Extract the [x, y] coordinate from the center of the cell holding the provided text.  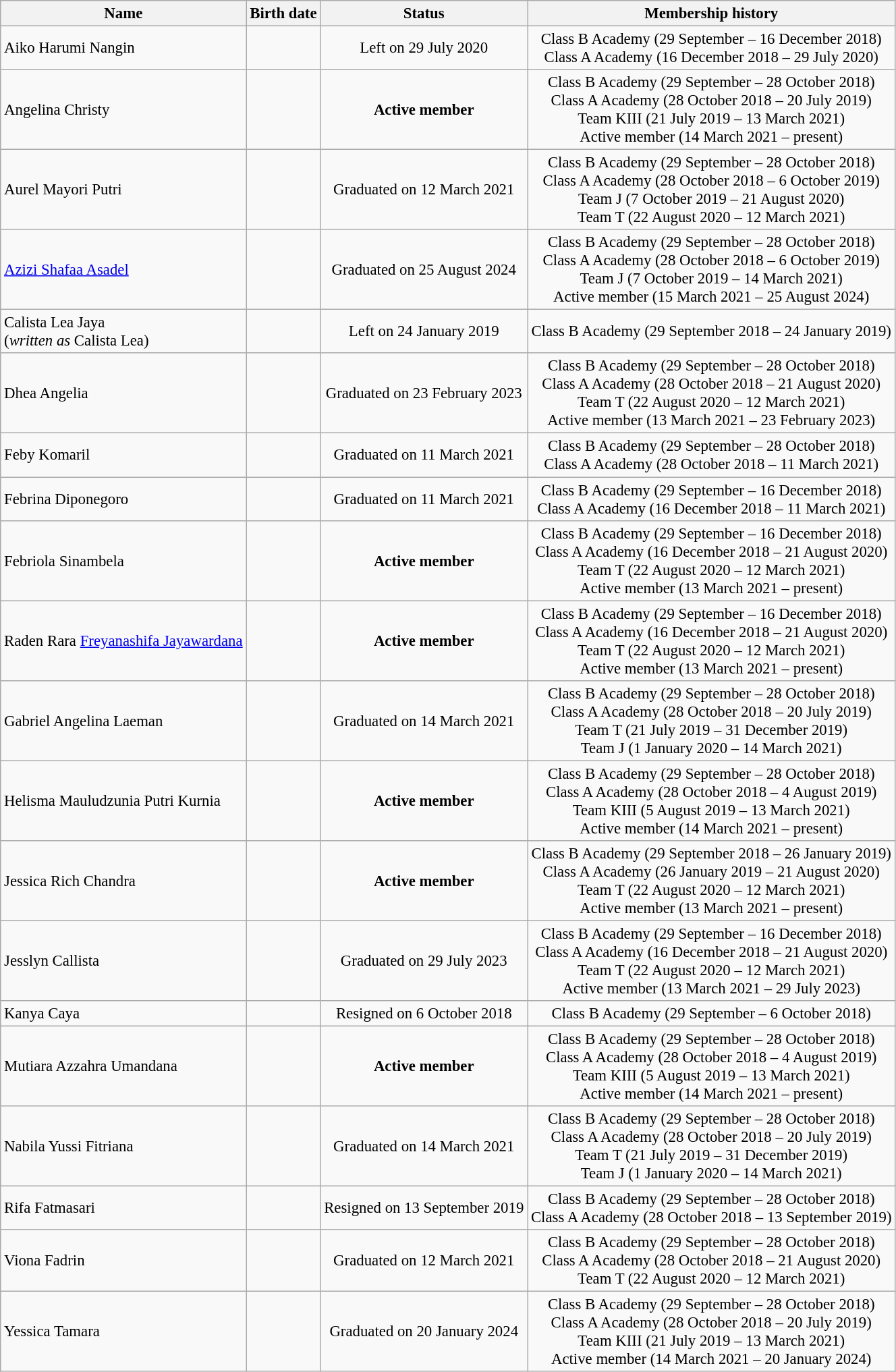
Class B Academy (29 September – 28 October 2018)Class A Academy (28 October 2018 – 21 August 2020)Team T (22 August 2020 – 12 March 2021) [711, 1261]
Class B Academy (29 September 2018 – 24 January 2019) [711, 332]
Helisma Mauludzunia Putri Kurnia [123, 800]
Class B Academy (29 September – 28 October 2018)Class A Academy (28 October 2018 – 13 September 2019) [711, 1208]
Graduated on 23 February 2023 [424, 394]
Aiko Harumi Nangin [123, 49]
Febrina Diponegoro [123, 499]
Graduated on 25 August 2024 [424, 270]
Calista Lea Jaya(written as Calista Lea) [123, 332]
Angelina Christy [123, 109]
Class B Academy (29 September – 28 October 2018)Class A Academy (28 October 2018 – 11 March 2021) [711, 455]
Status [424, 13]
Birth date [283, 13]
Nabila Yussi Fitriana [123, 1146]
Left on 24 January 2019 [424, 332]
Viona Fadrin [123, 1261]
Graduated on 20 January 2024 [424, 1332]
Jesslyn Callista [123, 961]
Mutiara Azzahra Umandana [123, 1066]
Raden Rara Freyanashifa Jayawardana [123, 641]
Kanya Caya [123, 1014]
Gabriel Angelina Laeman [123, 721]
Graduated on 29 July 2023 [424, 961]
Feby Komaril [123, 455]
Jessica Rich Chandra [123, 881]
Left on 29 July 2020 [424, 49]
Dhea Angelia [123, 394]
Class B Academy (29 September – 16 December 2018)Class A Academy (16 December 2018 – 29 July 2020) [711, 49]
Resigned on 6 October 2018 [424, 1014]
Febriola Sinambela [123, 560]
Rifa Fatmasari [123, 1208]
Class B Academy (29 September – 6 October 2018) [711, 1014]
Resigned on 13 September 2019 [424, 1208]
Aurel Mayori Putri [123, 190]
Membership history [711, 13]
Class B Academy (29 September – 16 December 2018)Class A Academy (16 December 2018 – 11 March 2021) [711, 499]
Name [123, 13]
Yessica Tamara [123, 1332]
Azizi Shafaa Asadel [123, 270]
